Identify which cell holds the provided text, then report its (x, y) central coordinate. 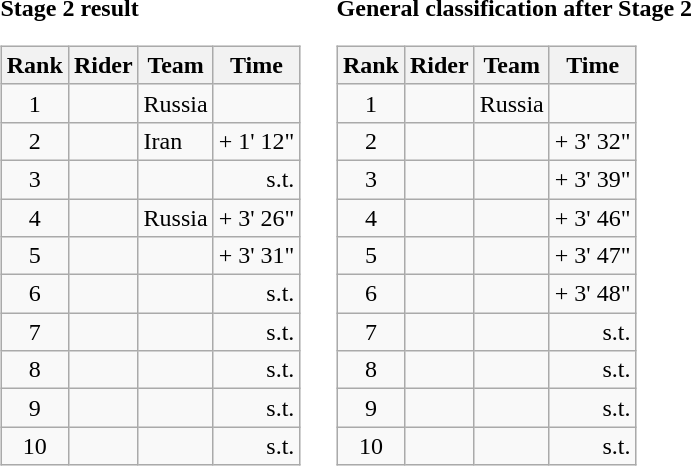
+ 3' 46" (592, 217)
+ 3' 39" (592, 179)
+ 3' 32" (592, 141)
+ 3' 48" (592, 294)
+ 1' 12" (256, 141)
+ 3' 31" (256, 256)
+ 3' 47" (592, 256)
Iran (176, 141)
+ 3' 26" (256, 217)
